Identify which cell holds the provided text, then report its [X, Y] central coordinate. 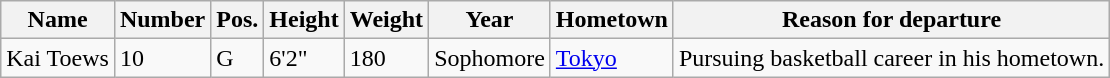
Height [304, 20]
180 [386, 58]
Year [490, 20]
Kai Toews [58, 58]
Pos. [238, 20]
Tokyo [612, 58]
10 [162, 58]
Hometown [612, 20]
G [238, 58]
Name [58, 20]
Number [162, 20]
Sophomore [490, 58]
Pursuing basketball career in his hometown. [891, 58]
6'2" [304, 58]
Weight [386, 20]
Reason for departure [891, 20]
